Identify which cell holds the provided text, then report its (x, y) central coordinate. 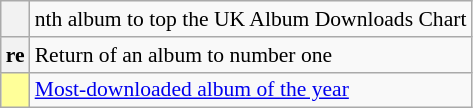
Return of an album to number one (251, 55)
Most-downloaded album of the year (251, 90)
re (16, 55)
nth album to top the UK Album Downloads Chart (251, 19)
